Provide the (X, Y) coordinate of the cell's center where the given text is located.  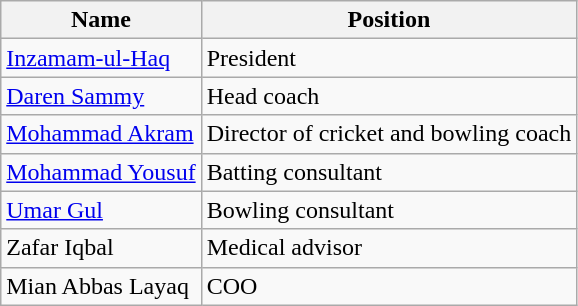
Position (389, 20)
Medical advisor (389, 248)
Head coach (389, 96)
Director of cricket and bowling coach (389, 134)
Inzamam-ul-Haq (101, 58)
Zafar Iqbal (101, 248)
Mohammad Akram (101, 134)
Batting consultant (389, 172)
COO (389, 286)
Mian Abbas Layaq (101, 286)
Name (101, 20)
Umar Gul (101, 210)
Bowling consultant (389, 210)
President (389, 58)
Daren Sammy (101, 96)
Mohammad Yousuf (101, 172)
